Extract the [X, Y] coordinate from the center of the cell holding the provided text.  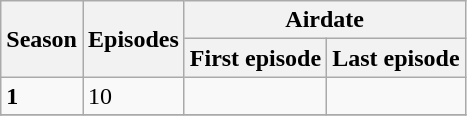
Last episode [396, 58]
First episode [255, 58]
Season [42, 39]
1 [42, 96]
Episodes [133, 39]
10 [133, 96]
Airdate [324, 20]
